Return the (X, Y) coordinate for the center point of the cell that contains the specified text.  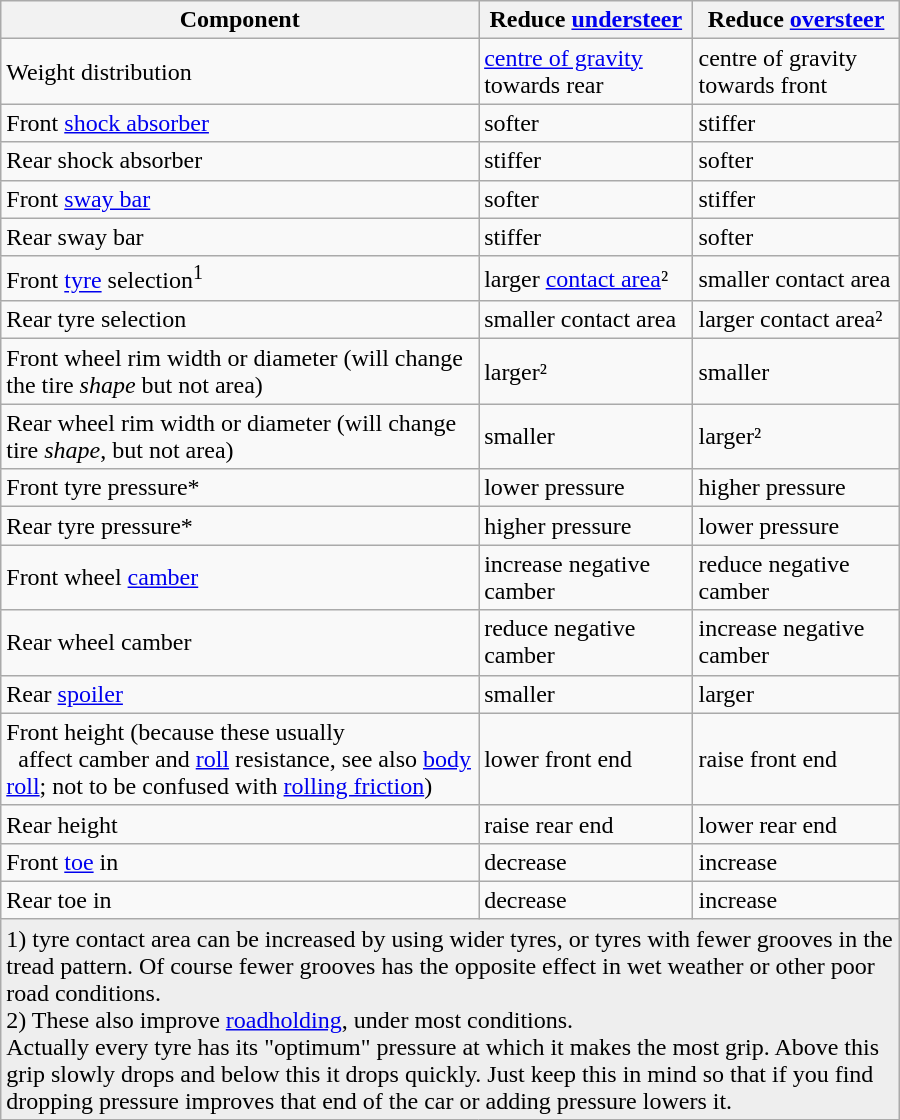
centre of gravity towards rear (586, 72)
Front sway bar (240, 199)
Rear wheel camber (240, 642)
Reduce understeer (586, 20)
Front shock absorber (240, 123)
Rear wheel rim width or diameter (will change tire shape, but not area) (240, 436)
raise rear end (586, 824)
Rear sway bar (240, 237)
Rear toe in (240, 900)
Weight distribution (240, 72)
Front tyre pressure* (240, 488)
centre of gravity towards front (796, 72)
raise front end (796, 759)
Front tyre selection1 (240, 278)
Reduce oversteer (796, 20)
Rear tyre selection (240, 320)
Rear shock absorber (240, 161)
Rear spoiler (240, 694)
Component (240, 20)
lower rear end (796, 824)
larger (796, 694)
Rear height (240, 824)
Rear tyre pressure* (240, 526)
lower front end (586, 759)
Front height (because these usually affect camber and roll resistance, see also body roll; not to be confused with rolling friction) (240, 759)
Front wheel rim width or diameter (will change the tire shape but not area) (240, 372)
Front toe in (240, 862)
Front wheel camber (240, 578)
